Extract the (X, Y) coordinate from the center of the cell holding the provided text.  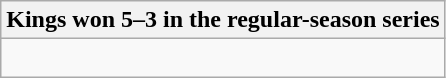
Kings won 5–3 in the regular-season series (223, 20)
